Find where the given text appears and provide that cell's center as [X, Y] coordinate. 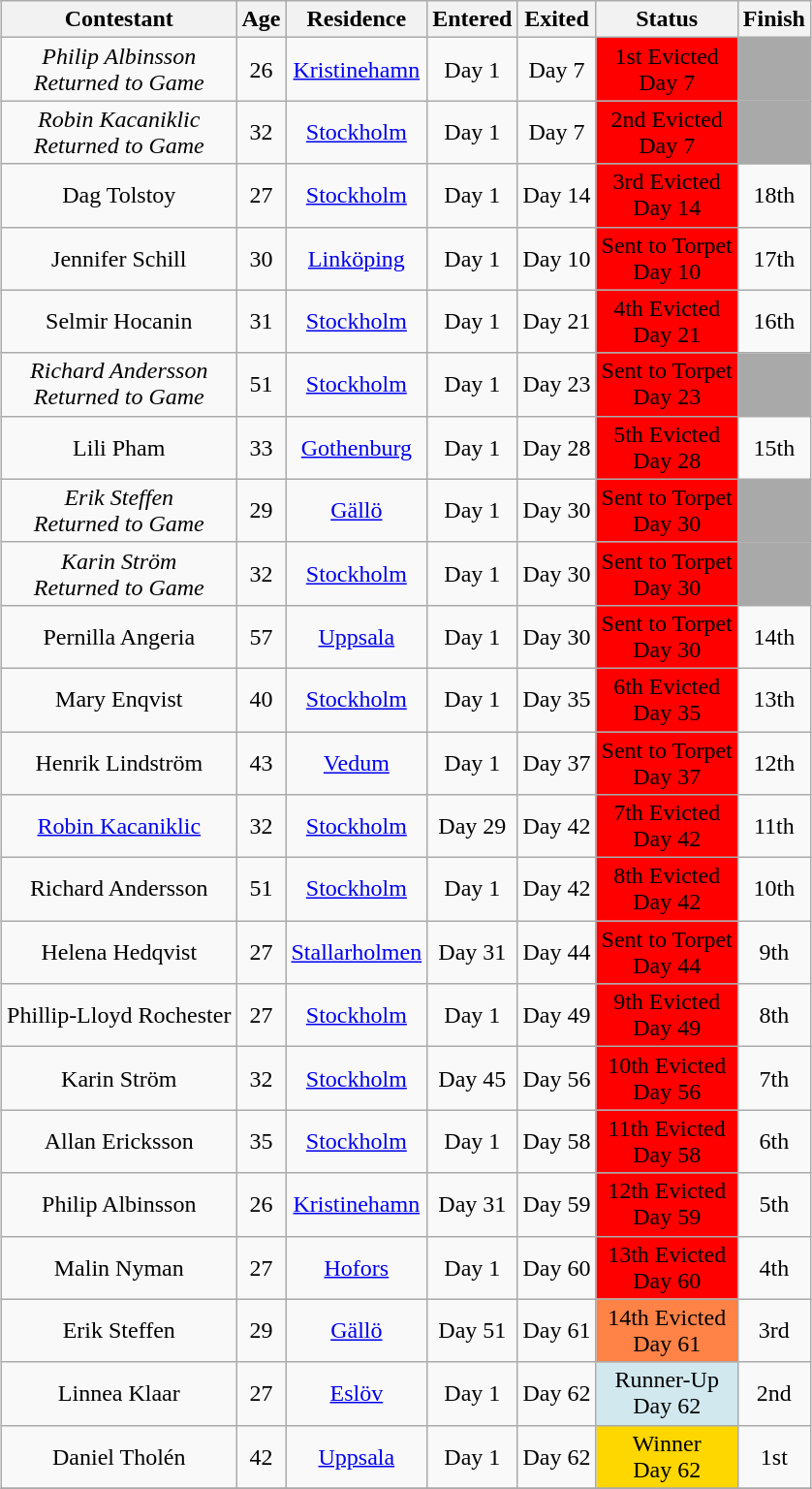
Status [667, 19]
Runner-UpDay 62 [667, 1394]
11th EvictedDay 58 [667, 1142]
Jennifer Schill [119, 258]
30 [262, 258]
Malin Nyman [119, 1268]
13th EvictedDay 60 [667, 1268]
Mary Enqvist [119, 700]
WinnerDay 62 [667, 1456]
9th EvictedDay 49 [667, 1016]
Hofors [357, 1268]
Richard AnderssonReturned to Game [119, 384]
Karin StrömReturned to Game [119, 574]
Day 29 [473, 826]
Day 60 [556, 1268]
4th EvictedDay 21 [667, 322]
10th [773, 890]
Karin Ström [119, 1078]
7th EvictedDay 42 [667, 826]
Day 21 [556, 322]
Day 58 [556, 1142]
12th [773, 762]
43 [262, 762]
6th [773, 1142]
5th [773, 1204]
Phillip-Lloyd Rochester [119, 1016]
7th [773, 1078]
Entered [473, 19]
Richard Andersson [119, 890]
1st EvictedDay 7 [667, 70]
3rd EvictedDay 14 [667, 196]
18th [773, 196]
Day 28 [556, 448]
10th EvictedDay 56 [667, 1078]
42 [262, 1456]
5th EvictedDay 28 [667, 448]
Allan Ericksson [119, 1142]
2nd [773, 1394]
Day 23 [556, 384]
Daniel Tholén [119, 1456]
16th [773, 322]
Day 49 [556, 1016]
9th [773, 952]
Henrik Lindström [119, 762]
8th EvictedDay 42 [667, 890]
Dag Tolstoy [119, 196]
Day 45 [473, 1078]
Sent to TorpetDay 10 [667, 258]
Contestant [119, 19]
Day 59 [556, 1204]
8th [773, 1016]
Day 56 [556, 1078]
Selmir Hocanin [119, 322]
3rd [773, 1330]
Sent to TorpetDay 44 [667, 952]
35 [262, 1142]
Erik SteffenReturned to Game [119, 510]
Erik Steffen [119, 1330]
14th [773, 636]
Pernilla Angeria [119, 636]
33 [262, 448]
14th EvictedDay 61 [667, 1330]
Robin KacaniklicReturned to Game [119, 132]
Day 61 [556, 1330]
Exited [556, 19]
Philip Albinsson [119, 1204]
Day 51 [473, 1330]
Eslöv [357, 1394]
Stallarholmen [357, 952]
Vedum [357, 762]
Linköping [357, 258]
Sent to TorpetDay 37 [667, 762]
Sent to TorpetDay 23 [667, 384]
Linnea Klaar [119, 1394]
6th EvictedDay 35 [667, 700]
Finish [773, 19]
13th [773, 700]
15th [773, 448]
Day 37 [556, 762]
4th [773, 1268]
Day 44 [556, 952]
57 [262, 636]
12th EvictedDay 59 [667, 1204]
2nd EvictedDay 7 [667, 132]
Philip AlbinssonReturned to Game [119, 70]
Robin Kacaniklic [119, 826]
40 [262, 700]
Residence [357, 19]
Day 14 [556, 196]
11th [773, 826]
Day 35 [556, 700]
Age [262, 19]
Lili Pham [119, 448]
1st [773, 1456]
Day 10 [556, 258]
Helena Hedqvist [119, 952]
17th [773, 258]
Gothenburg [357, 448]
31 [262, 322]
